Determine the (x, y) coordinate at the center of the cell enclosing the given text.  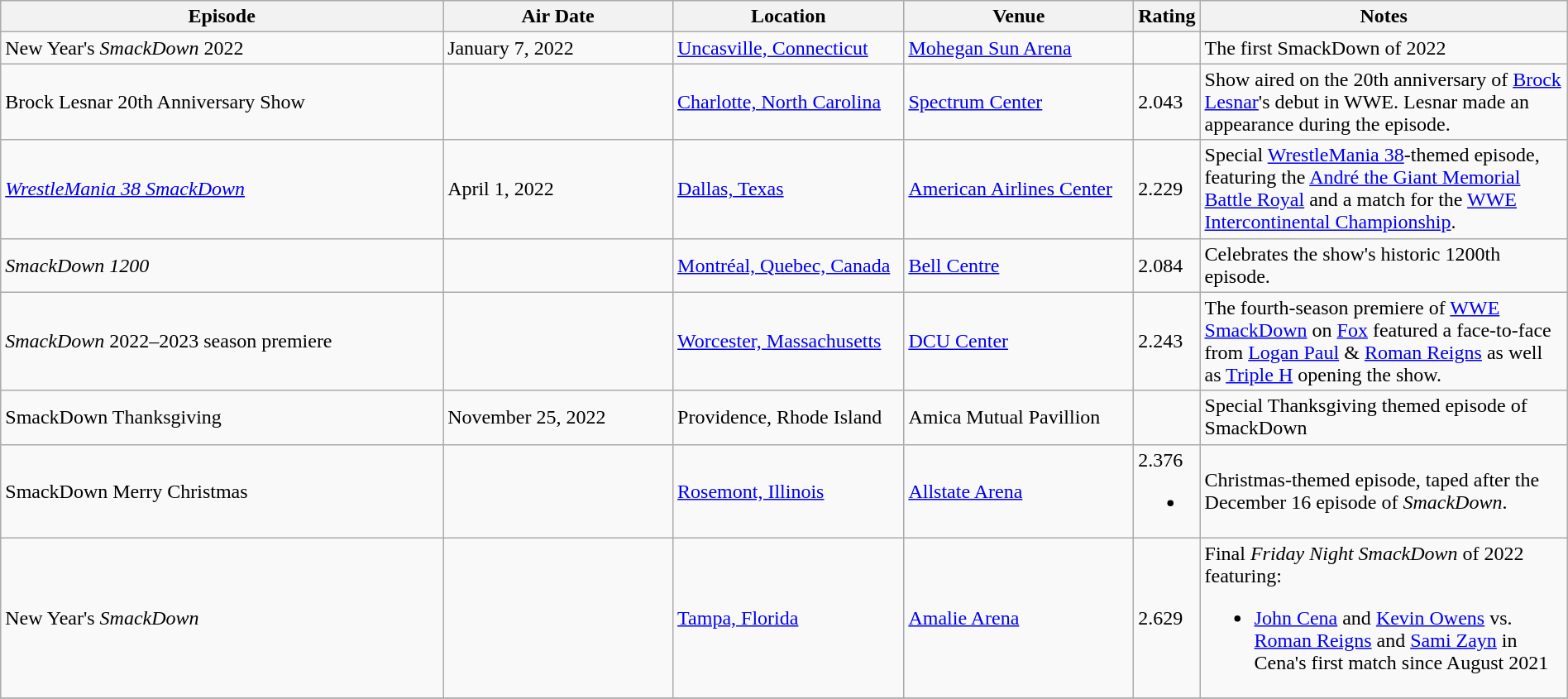
Montréal, Quebec, Canada (789, 265)
Amica Mutual Pavillion (1019, 417)
New Year's SmackDown 2022 (222, 48)
2.084 (1167, 265)
Uncasville, Connecticut (789, 48)
Special WrestleMania 38-themed episode, featuring the André the Giant Memorial Battle Royal and a match for the WWE Intercontinental Championship. (1384, 189)
Notes (1384, 17)
Show aired on the 20th anniversary of Brock Lesnar's debut in WWE. Lesnar made an appearance during the episode. (1384, 102)
Dallas, Texas (789, 189)
New Year's SmackDown (222, 618)
Final Friday Night SmackDown of 2022 featuring:John Cena and Kevin Owens vs. Roman Reigns and Sami Zayn in Cena's first match since August 2021 (1384, 618)
The first SmackDown of 2022 (1384, 48)
DCU Center (1019, 341)
Amalie Arena (1019, 618)
Christmas-themed episode, taped after the December 16 episode of SmackDown. (1384, 491)
Bell Centre (1019, 265)
2.376 (1167, 491)
The fourth-season premiere of WWE SmackDown on Fox featured a face-to-face from Logan Paul & Roman Reigns as well as Triple H opening the show. (1384, 341)
April 1, 2022 (558, 189)
Special Thanksgiving themed episode of SmackDown (1384, 417)
Worcester, Massachusetts (789, 341)
2.043 (1167, 102)
Episode (222, 17)
Spectrum Center (1019, 102)
SmackDown 2022–2023 season premiere (222, 341)
Tampa, Florida (789, 618)
2.243 (1167, 341)
Venue (1019, 17)
Air Date (558, 17)
American Airlines Center (1019, 189)
WrestleMania 38 SmackDown (222, 189)
SmackDown Merry Christmas (222, 491)
Providence, Rhode Island (789, 417)
Allstate Arena (1019, 491)
Mohegan Sun Arena (1019, 48)
SmackDown 1200 (222, 265)
January 7, 2022 (558, 48)
Brock Lesnar 20th Anniversary Show (222, 102)
Charlotte, North Carolina (789, 102)
2.229 (1167, 189)
Rating (1167, 17)
SmackDown Thanksgiving (222, 417)
2.629 (1167, 618)
Location (789, 17)
Celebrates the show's historic 1200th episode. (1384, 265)
November 25, 2022 (558, 417)
Rosemont, Illinois (789, 491)
